Output the (x, y) coordinate of the center of the cell containing the given text.  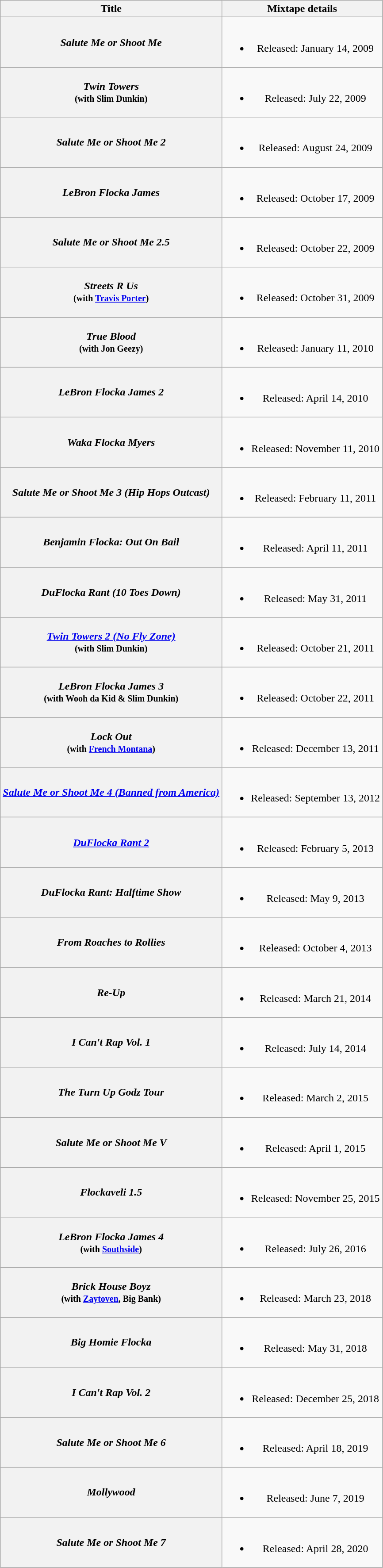
Released: April 11, 2011 (303, 542)
Flockaveli 1.5 (111, 1192)
LeBron Flocka James 2 (111, 392)
Brick House Boyz(with Zaytoven, Big Bank) (111, 1292)
Released: December 13, 2011 (303, 742)
Salute Me or Shoot Me 2.5 (111, 242)
Salute Me or Shoot Me (111, 42)
Released: July 22, 2009 (303, 92)
Released: April 1, 2015 (303, 1142)
Released: May 31, 2018 (303, 1342)
Salute Me or Shoot Me 3 (Hip Hops Outcast) (111, 492)
Salute Me or Shoot Me V (111, 1142)
Released: January 14, 2009 (303, 42)
LeBron Flocka James 3(with Wooh da Kid & Slim Dunkin) (111, 693)
Released: May 31, 2011 (303, 592)
Benjamin Flocka: Out On Bail (111, 542)
Released: April 14, 2010 (303, 392)
Twin Towers(with Slim Dunkin) (111, 92)
Released: December 25, 2018 (303, 1392)
Released: March 23, 2018 (303, 1292)
Released: October 22, 2009 (303, 242)
Salute Me or Shoot Me 4 (Banned from America) (111, 793)
Big Homie Flocka (111, 1342)
Released: July 14, 2014 (303, 1042)
Released: November 11, 2010 (303, 442)
Released: March 2, 2015 (303, 1093)
Released: April 18, 2019 (303, 1443)
DuFlocka Rant (10 Toes Down) (111, 592)
Mollywood (111, 1492)
Twin Towers 2 (No Fly Zone)(with Slim Dunkin) (111, 642)
Title (111, 9)
Released: October 21, 2011 (303, 642)
LeBron Flocka James 4(with Southside) (111, 1242)
Salute Me or Shoot Me 2 (111, 142)
Released: March 21, 2014 (303, 993)
Released: January 11, 2010 (303, 342)
Released: November 25, 2015 (303, 1192)
Salute Me or Shoot Me 7 (111, 1543)
Released: October 17, 2009 (303, 192)
Released: August 24, 2009 (303, 142)
Waka Flocka Myers (111, 442)
Streets R Us(with Travis Porter) (111, 292)
The Turn Up Godz Tour (111, 1093)
LeBron Flocka James (111, 192)
Released: October 22, 2011 (303, 693)
Released: October 4, 2013 (303, 942)
DuFlocka Rant: Halftime Show (111, 893)
Released: June 7, 2019 (303, 1492)
Lock Out(with French Montana) (111, 742)
Salute Me or Shoot Me 6 (111, 1443)
Released: April 28, 2020 (303, 1543)
True Blood(with Jon Geezy) (111, 342)
DuFlocka Rant 2 (111, 842)
Released: February 5, 2013 (303, 842)
Released: October 31, 2009 (303, 292)
Released: July 26, 2016 (303, 1242)
Released: September 13, 2012 (303, 793)
I Can't Rap Vol. 1 (111, 1042)
Mixtape details (303, 9)
From Roaches to Rollies (111, 942)
Re-Up (111, 993)
Released: May 9, 2013 (303, 893)
Released: February 11, 2011 (303, 492)
I Can't Rap Vol. 2 (111, 1392)
